Output the [X, Y] coordinate of the center of the cell containing the given text.  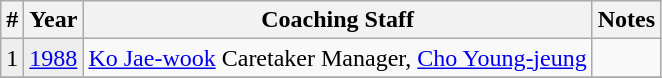
Notes [626, 20]
Ko Jae-wook Caretaker Manager, Cho Young-jeung [338, 58]
Year [54, 20]
Coaching Staff [338, 20]
1988 [54, 58]
# [12, 20]
1 [12, 58]
